Find where the given text appears and provide that cell's center as [x, y] coordinate. 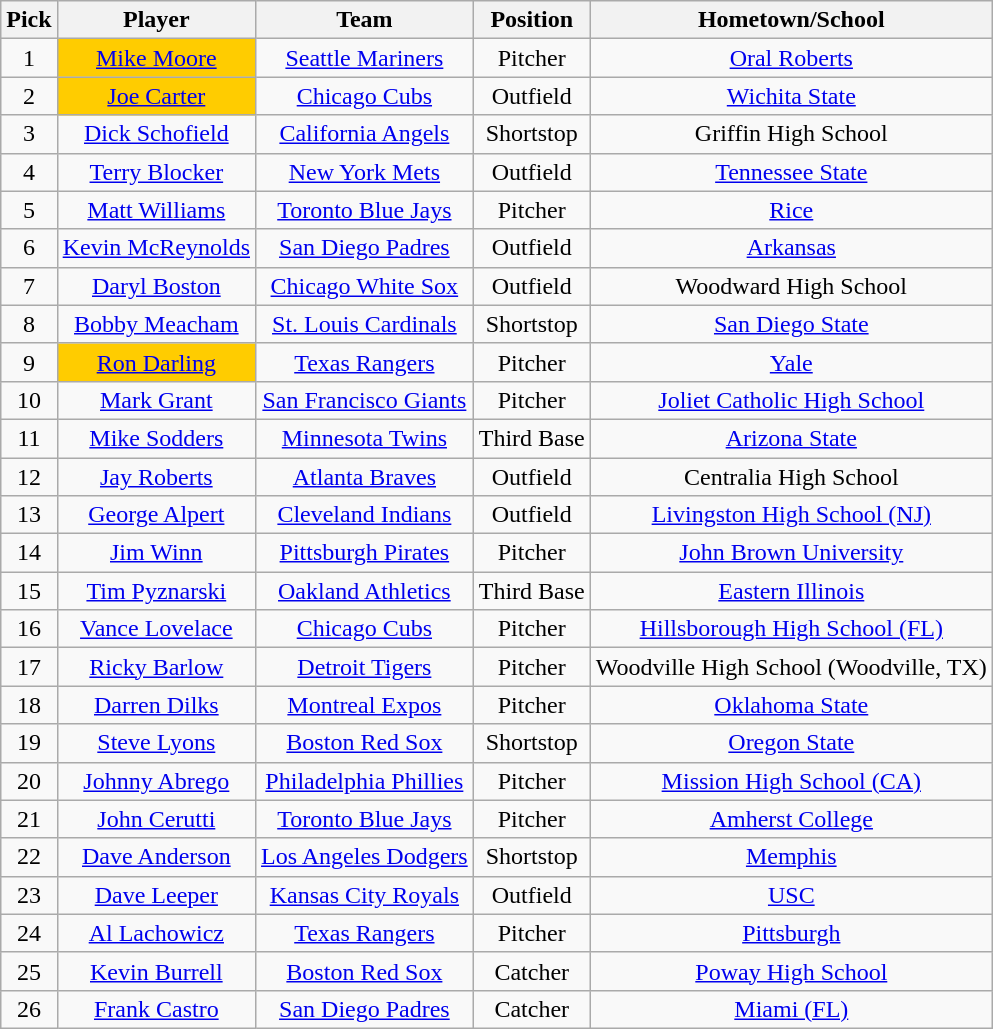
Joliet Catholic High School [791, 400]
Oklahoma State [791, 705]
Dave Anderson [156, 857]
7 [29, 286]
Darren Dilks [156, 705]
12 [29, 477]
Chicago White Sox [365, 286]
Terry Blocker [156, 172]
Hometown/School [791, 20]
Mission High School (CA) [791, 781]
Yale [791, 362]
Vance Lovelace [156, 629]
Poway High School [791, 971]
John Brown University [791, 553]
4 [29, 172]
18 [29, 705]
John Cerutti [156, 819]
Atlanta Braves [365, 477]
Matt Williams [156, 210]
Centralia High School [791, 477]
10 [29, 400]
Position [532, 20]
Montreal Expos [365, 705]
26 [29, 1009]
San Francisco Giants [365, 400]
24 [29, 933]
Hillsborough High School (FL) [791, 629]
Arkansas [791, 248]
1 [29, 58]
USC [791, 895]
23 [29, 895]
21 [29, 819]
Oregon State [791, 743]
Mike Sodders [156, 438]
Arizona State [791, 438]
Jay Roberts [156, 477]
Tim Pyznarski [156, 591]
Tennessee State [791, 172]
Miami (FL) [791, 1009]
3 [29, 134]
Ron Darling [156, 362]
Bobby Meacham [156, 324]
17 [29, 667]
Oakland Athletics [365, 591]
Pick [29, 20]
19 [29, 743]
Woodward High School [791, 286]
San Diego State [791, 324]
Team [365, 20]
14 [29, 553]
8 [29, 324]
Mike Moore [156, 58]
Pittsburgh Pirates [365, 553]
16 [29, 629]
Kevin Burrell [156, 971]
New York Mets [365, 172]
9 [29, 362]
Detroit Tigers [365, 667]
Steve Lyons [156, 743]
Pittsburgh [791, 933]
Seattle Mariners [365, 58]
Woodville High School (Woodville, TX) [791, 667]
Eastern Illinois [791, 591]
Mark Grant [156, 400]
5 [29, 210]
Los Angeles Dodgers [365, 857]
Kansas City Royals [365, 895]
Cleveland Indians [365, 515]
Livingston High School (NJ) [791, 515]
Dave Leeper [156, 895]
Minnesota Twins [365, 438]
Oral Roberts [791, 58]
15 [29, 591]
Rice [791, 210]
11 [29, 438]
20 [29, 781]
Dick Schofield [156, 134]
13 [29, 515]
St. Louis Cardinals [365, 324]
Frank Castro [156, 1009]
George Alpert [156, 515]
Ricky Barlow [156, 667]
Daryl Boston [156, 286]
Al Lachowicz [156, 933]
Jim Winn [156, 553]
2 [29, 96]
Joe Carter [156, 96]
Wichita State [791, 96]
Memphis [791, 857]
25 [29, 971]
Amherst College [791, 819]
Kevin McReynolds [156, 248]
Griffin High School [791, 134]
Johnny Abrego [156, 781]
Player [156, 20]
California Angels [365, 134]
Philadelphia Phillies [365, 781]
22 [29, 857]
6 [29, 248]
